Capture the cell that displays the provided text and extract its (X, Y) central coordinate. 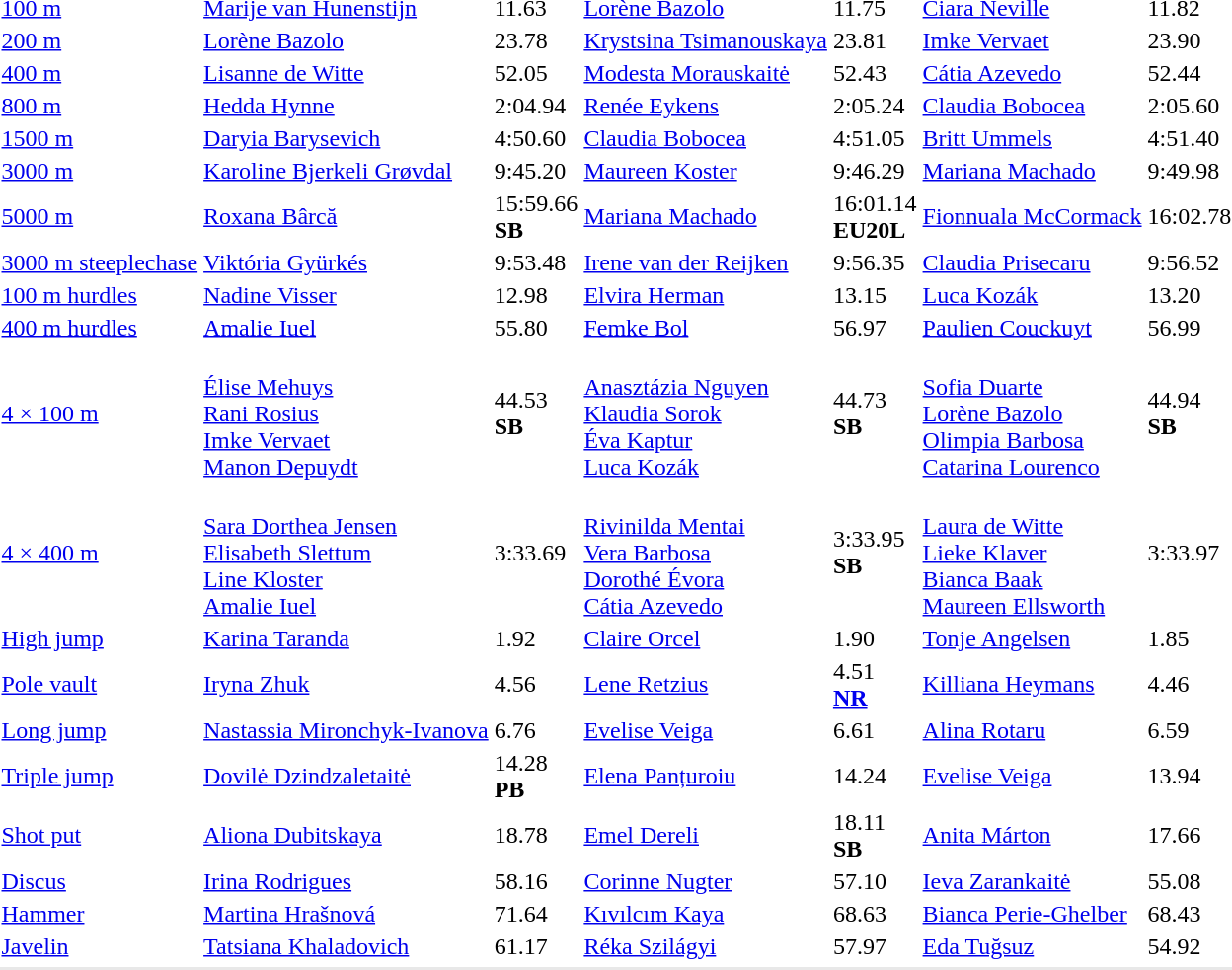
15:59.66SB (536, 217)
4:50.60 (536, 138)
Elena Panțuroiu (706, 776)
23.78 (536, 40)
Imke Vervaet (1033, 40)
12.98 (536, 295)
57.97 (875, 946)
Bianca Perie-Ghelber (1033, 914)
44.73SB (875, 413)
Laura de WitteLieke KlaverBianca BaakMaureen Ellsworth (1033, 553)
Hammer (100, 914)
Iryna Zhuk (346, 685)
13.15 (875, 295)
Karina Taranda (346, 638)
Aliona Dubitskaya (346, 835)
3000 m steeplechase (100, 262)
57.10 (875, 881)
1.90 (875, 638)
Élise MehuysRani RosiusImke VervaetManon Depuydt (346, 413)
Sara Dorthea JensenElisabeth SlettumLine KlosterAmalie Iuel (346, 553)
6.61 (875, 730)
Lene Retzius (706, 685)
6.76 (536, 730)
61.17 (536, 946)
18.78 (536, 835)
800 m (100, 106)
Anasztázia NguyenKlaudia SorokÉva KapturLuca Kozák (706, 413)
Lisanne de Witte (346, 73)
Luca Kozák (1033, 295)
Elvira Herman (706, 295)
44.53SB (536, 413)
Claire Orcel (706, 638)
55.80 (536, 328)
5000 m (100, 217)
Killiana Heymans (1033, 685)
Corinne Nugter (706, 881)
Ieva Zarankaitė (1033, 881)
3:33.95SB (875, 553)
1.92 (536, 638)
2:05.24 (875, 106)
9:53.48 (536, 262)
23.81 (875, 40)
52.05 (536, 73)
Britt Ummels (1033, 138)
18.11SB (875, 835)
Martina Hrašnová (346, 914)
Amalie Iuel (346, 328)
14.28PB (536, 776)
Daryia Barysevich (346, 138)
High jump (100, 638)
Claudia Prisecaru (1033, 262)
Paulien Couckuyt (1033, 328)
9:56.35 (875, 262)
Hedda Hynne (346, 106)
Eda Tuğsuz (1033, 946)
9:45.20 (536, 171)
3000 m (100, 171)
14.24 (875, 776)
58.16 (536, 881)
Dovilė Dzindzaletaitė (346, 776)
400 m (100, 73)
4 × 100 m (100, 413)
Nastassia Mironchyk-Ivanova (346, 730)
3:33.69 (536, 553)
Lorène Bazolo (346, 40)
Karoline Bjerkeli Grøvdal (346, 171)
1500 m (100, 138)
4 × 400 m (100, 553)
Krystsina Tsimanouskaya (706, 40)
Tonje Angelsen (1033, 638)
100 m hurdles (100, 295)
4.56 (536, 685)
Femke Bol (706, 328)
400 m hurdles (100, 328)
Long jump (100, 730)
Viktória Gyürkés (346, 262)
Sofia DuarteLorène BazoloOlimpia BarbosaCatarina Lourenco (1033, 413)
Modesta Morauskaitė (706, 73)
Anita Márton (1033, 835)
Maureen Koster (706, 171)
Tatsiana Khaladovich (346, 946)
68.63 (875, 914)
Roxana Bârcă (346, 217)
52.43 (875, 73)
200 m (100, 40)
Irene van der Reijken (706, 262)
Renée Eykens (706, 106)
Pole vault (100, 685)
Fionnuala McCormack (1033, 217)
9:46.29 (875, 171)
Rivinilda MentaiVera BarbosaDorothé ÉvoraCátia Azevedo (706, 553)
71.64 (536, 914)
16:01.14EU20L (875, 217)
Discus (100, 881)
Emel Dereli (706, 835)
2:04.94 (536, 106)
4.51NR (875, 685)
Triple jump (100, 776)
Alina Rotaru (1033, 730)
Javelin (100, 946)
Kıvılcım Kaya (706, 914)
4:51.05 (875, 138)
Nadine Visser (346, 295)
Irina Rodrigues (346, 881)
Shot put (100, 835)
Cátia Azevedo (1033, 73)
Réka Szilágyi (706, 946)
56.97 (875, 328)
